Capture the cell that displays the provided text and extract its (X, Y) central coordinate. 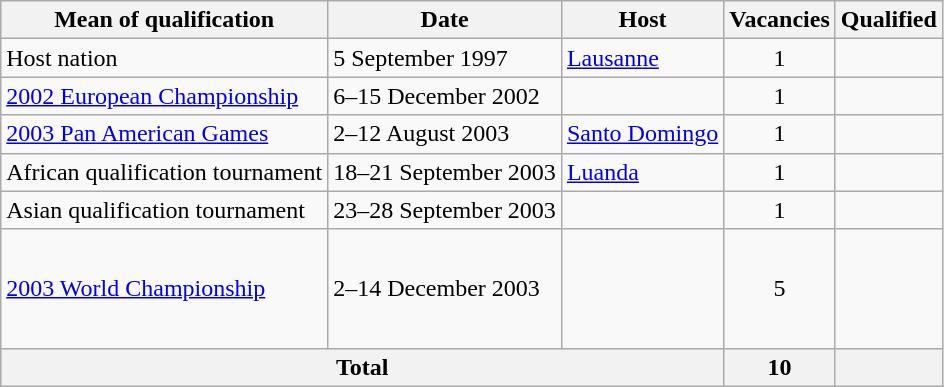
5 (780, 288)
6–15 December 2002 (445, 96)
2–14 December 2003 (445, 288)
5 September 1997 (445, 58)
Luanda (642, 172)
Host (642, 20)
10 (780, 367)
Qualified (888, 20)
2–12 August 2003 (445, 134)
23–28 September 2003 (445, 210)
Asian qualification tournament (164, 210)
Host nation (164, 58)
Lausanne (642, 58)
Vacancies (780, 20)
Santo Domingo (642, 134)
2003 World Championship (164, 288)
Mean of qualification (164, 20)
Total (362, 367)
2002 European Championship (164, 96)
African qualification tournament (164, 172)
Date (445, 20)
2003 Pan American Games (164, 134)
18–21 September 2003 (445, 172)
